For the text-containing cell, return its midpoint in (x, y) coordinate format. 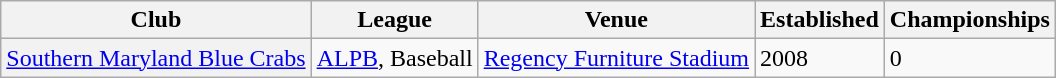
League (394, 20)
0 (970, 58)
ALPB, Baseball (394, 58)
Championships (970, 20)
2008 (820, 58)
Southern Maryland Blue Crabs (156, 58)
Club (156, 20)
Venue (616, 20)
Regency Furniture Stadium (616, 58)
Established (820, 20)
